Extract the (x, y) coordinate from the center of the cell holding the provided text.  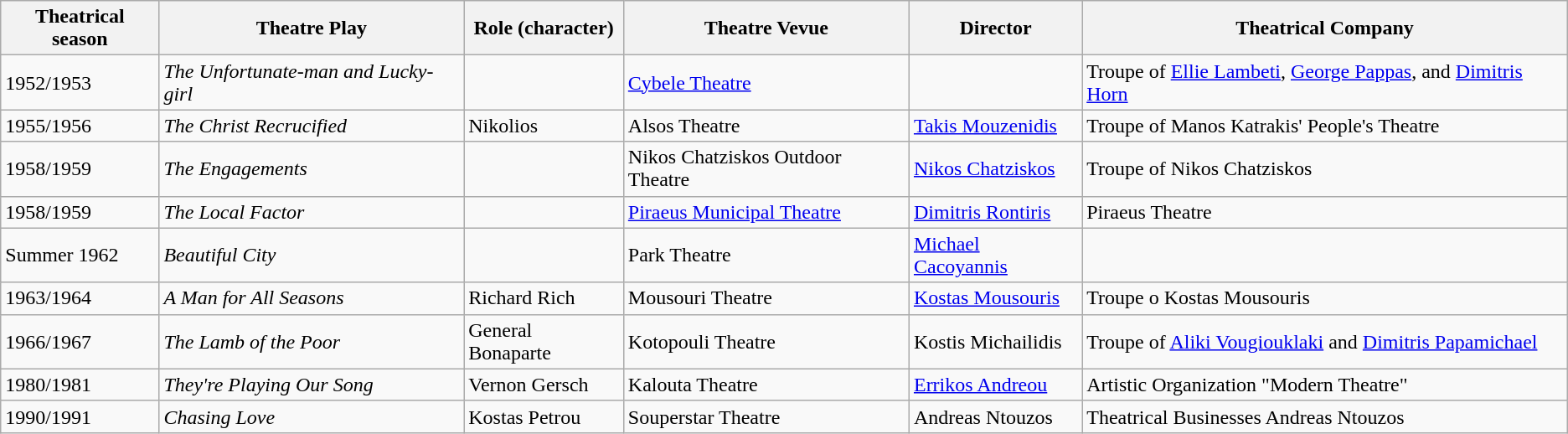
Errikos Andreou (995, 385)
Theatrical season (80, 28)
Vernon Gersch (544, 385)
Troupe o Kostas Mousouris (1325, 298)
Nikolios (544, 126)
Theatrical Company (1325, 28)
1963/1964 (80, 298)
Kostis Michailidis (995, 342)
The Christ Recrucified (312, 126)
Director (995, 28)
Kostas Mousouris (995, 298)
Kalouta Theatre (766, 385)
Andreas Ntouzos (995, 416)
General Bonaparte (544, 342)
The Engagements (312, 169)
Chasing Love (312, 416)
Troupe of Aliki Vougiouklaki and Dimitris Papamichael (1325, 342)
The Unfortunate-man and Lucky-girl (312, 82)
Troupe of Nikos Chatziskos (1325, 169)
Kostas Petrou (544, 416)
Alsos Theatre (766, 126)
Role (character) (544, 28)
Souperstar Theatre (766, 416)
1966/1967 (80, 342)
They're Playing Our Song (312, 385)
Nikos Chatziskos Οutdoor Τheatre (766, 169)
Beautiful City (312, 255)
A Man for All Seasons (312, 298)
Takis Mouzenidis (995, 126)
1990/1991 (80, 416)
Nikos Chatziskos (995, 169)
Piraeus Municipal Theatre (766, 212)
Theatre Vevue (766, 28)
1955/1956 (80, 126)
Cybele Theatre (766, 82)
Theatre Play (312, 28)
Piraeus Theatre (1325, 212)
Summer 1962 (80, 255)
Dimitris Rontiris (995, 212)
1980/1981 (80, 385)
Mousouri Theatre (766, 298)
Theatrical Businesses Andreas Ntouzos (1325, 416)
Michael Cacoyannis (995, 255)
Troupe of Ellie Lambeti, George Pappas, and Dimitris Horn (1325, 82)
The Lamb of the Poor (312, 342)
The Local Factor (312, 212)
Artistic Organization "Modern Theatre" (1325, 385)
1952/1953 (80, 82)
Troupe of Manos Katrakis' People's Theatre (1325, 126)
Kotopouli Theatre (766, 342)
Park Theatre (766, 255)
Richard Rich (544, 298)
